Pinpoint the cell where the given text exists, returning its [X, Y] midpoint coordinate. 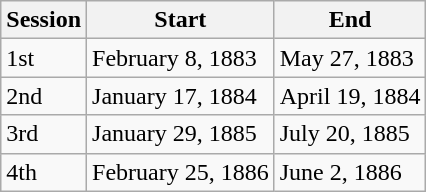
April 19, 1884 [350, 96]
July 20, 1885 [350, 134]
February 25, 1886 [181, 172]
June 2, 1886 [350, 172]
January 29, 1885 [181, 134]
February 8, 1883 [181, 58]
Start [181, 20]
4th [44, 172]
Session [44, 20]
3rd [44, 134]
May 27, 1883 [350, 58]
January 17, 1884 [181, 96]
1st [44, 58]
2nd [44, 96]
End [350, 20]
